Detect which cell encompasses the target text, then output its [X, Y] center coordinate. 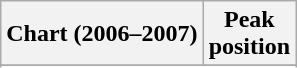
Peak position [249, 34]
Chart (2006–2007) [102, 34]
